Return [x, y] of the center of cell containing provided text 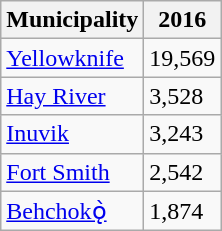
2016 [182, 20]
Municipality [72, 20]
Yellowknife [72, 58]
Fort Smith [72, 172]
3,243 [182, 134]
Behchokǫ̀ [72, 211]
1,874 [182, 211]
2,542 [182, 172]
Inuvik [72, 134]
Hay River [72, 96]
19,569 [182, 58]
3,528 [182, 96]
